Find where the given text appears and provide that cell's center as (X, Y) coordinate. 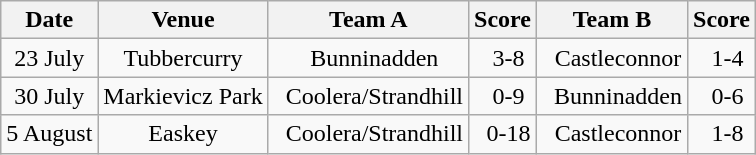
0-9 (503, 96)
Date (50, 20)
Team A (368, 20)
0-6 (722, 96)
5 August (50, 134)
Markievicz Park (183, 96)
23 July (50, 58)
1-4 (722, 58)
0-18 (503, 134)
30 July (50, 96)
Easkey (183, 134)
Team B (612, 20)
Venue (183, 20)
1-8 (722, 134)
3-8 (503, 58)
Tubbercurry (183, 58)
